Search for the cell housing the specified text and yield its [x, y] center coordinate. 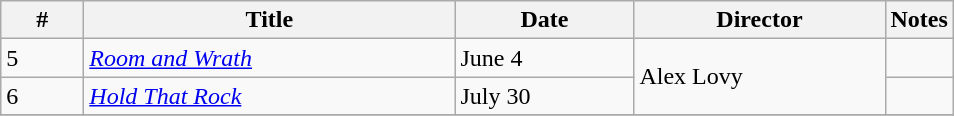
July 30 [544, 96]
6 [42, 96]
Alex Lovy [760, 77]
Title [270, 20]
Notes [919, 20]
5 [42, 58]
Date [544, 20]
Hold That Rock [270, 96]
June 4 [544, 58]
# [42, 20]
Room and Wrath [270, 58]
Director [760, 20]
